Detect which cell encompasses the target text, then output its (x, y) center coordinate. 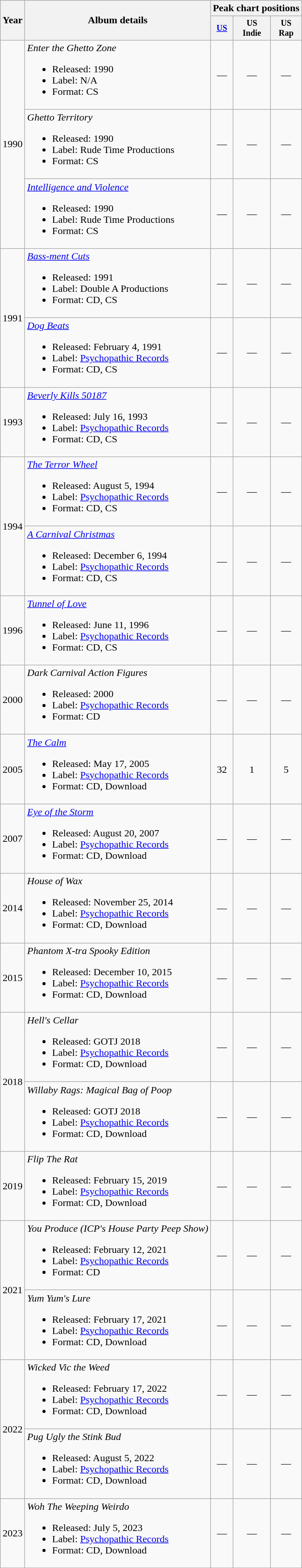
Eye of the StormReleased: August 20, 2007Label: Psychopathic RecordsFormat: CD, Download (118, 839)
Pug Ugly the Stink BudReleased: August 5, 2022Label: Psychopathic RecordsFormat: CD, Download (118, 1464)
2019 (12, 1186)
Peak chart positions (256, 8)
Ghetto TerritoryReleased: 1990Label: Rude Time ProductionsFormat: CS (118, 144)
US Rap (286, 28)
Dark Carnival Action FiguresReleased: 2000Label: Psychopathic RecordsFormat: CD (118, 700)
Woh The Weeping WeirdoReleased: July 5, 2023Label: Psychopathic RecordsFormat: CD, Download (118, 1533)
1996 (12, 630)
Dog BeatsReleased: February 4, 1991Label: Psychopathic RecordsFormat: CD, CS (118, 353)
Phantom X-tra Spooky EditionReleased: December 10, 2015Label: Psychopathic RecordsFormat: CD, Download (118, 978)
1 (252, 769)
2018 (12, 1082)
2023 (12, 1533)
Enter the Ghetto ZoneReleased: 1990Label: N/AFormat: CS (118, 75)
Yum Yum's LureReleased: February 17, 2021Label: Psychopathic RecordsFormat: CD, Download (118, 1324)
Hell's CellarReleased: GOTJ 2018Label: Psychopathic RecordsFormat: CD, Download (118, 1047)
1990 (12, 144)
2014 (12, 908)
1993 (12, 422)
A Carnival ChristmasReleased: December 6, 1994Label: Psychopathic RecordsFormat: CD, CS (118, 561)
Year (12, 20)
Beverly Kills 50187Released: July 16, 1993Label: Psychopathic RecordsFormat: CD, CS (118, 422)
2005 (12, 769)
Willaby Rags: Magical Bag of PoopReleased: GOTJ 2018Label: Psychopathic RecordsFormat: CD, Download (118, 1117)
Flip The RatReleased: February 15, 2019Label: Psychopathic RecordsFormat: CD, Download (118, 1186)
Album details (118, 20)
2021 (12, 1290)
2000 (12, 700)
Intelligence and ViolenceReleased: 1990Label: Rude Time ProductionsFormat: CS (118, 214)
Wicked Vic the WeedReleased: February 17, 2022Label: Psychopathic RecordsFormat: CD, Download (118, 1394)
US (222, 28)
1994 (12, 526)
32 (222, 769)
House of WaxReleased: November 25, 2014Label: Psychopathic RecordsFormat: CD, Download (118, 908)
Tunnel of LoveReleased: June 11, 1996Label: Psychopathic RecordsFormat: CD, CS (118, 630)
The CalmReleased: May 17, 2005Label: Psychopathic RecordsFormat: CD, Download (118, 769)
Bass-ment CutsReleased: 1991Label: Double A ProductionsFormat: CD, CS (118, 283)
The Terror WheelReleased: August 5, 1994Label: Psychopathic RecordsFormat: CD, CS (118, 491)
You Produce (ICP's House Party Peep Show)Released: February 12, 2021Label: Psychopathic RecordsFormat: CD (118, 1255)
5 (286, 769)
2007 (12, 839)
2022 (12, 1429)
1991 (12, 318)
US Indie (252, 28)
2015 (12, 978)
